Output the [X, Y] coordinate of the center of the cell containing the given text.  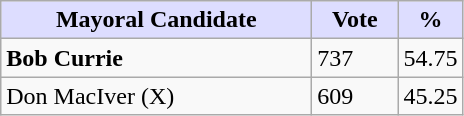
Don MacIver (X) [156, 96]
% [430, 20]
Bob Currie [156, 58]
54.75 [430, 58]
737 [355, 58]
Mayoral Candidate [156, 20]
Vote [355, 20]
45.25 [430, 96]
609 [355, 96]
